Return the (X, Y) coordinate for the center point of the cell that contains the specified text.  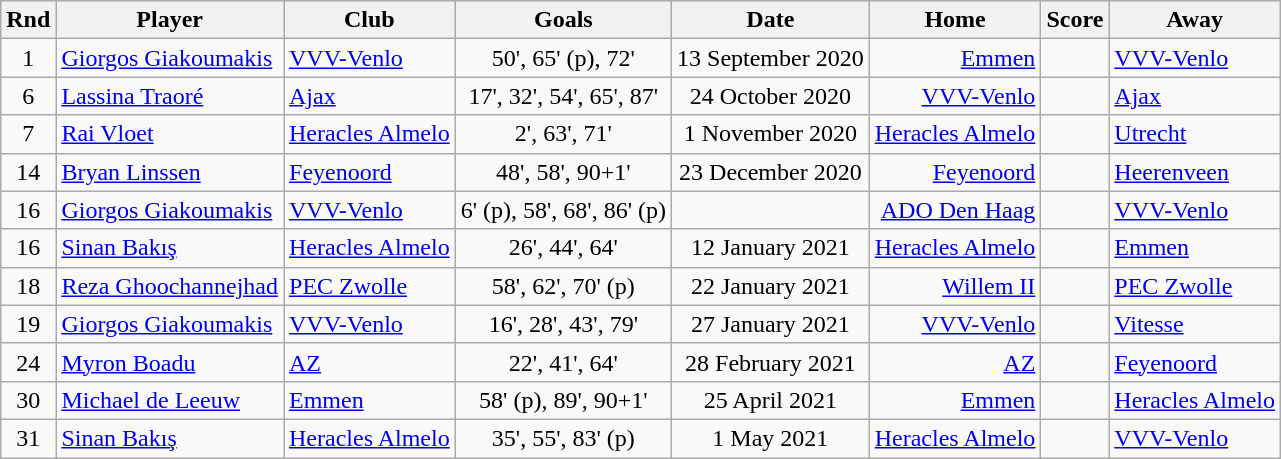
17', 32', 54', 65', 87' (563, 96)
28 February 2021 (771, 362)
19 (28, 324)
Willem II (955, 286)
Myron Boadu (170, 362)
1 (28, 58)
16', 28', 43', 79' (563, 324)
2', 63', 71' (563, 134)
58', 62', 70' (p) (563, 286)
Club (370, 20)
30 (28, 400)
1 May 2021 (771, 438)
Vitesse (1195, 324)
Reza Ghoochannejhad (170, 286)
Lassina Traoré (170, 96)
Score (1075, 20)
6' (p), 58', 68', 86' (p) (563, 210)
26', 44', 64' (563, 248)
Rnd (28, 20)
24 (28, 362)
35', 55', 83' (p) (563, 438)
ADO Den Haag (955, 210)
Goals (563, 20)
12 January 2021 (771, 248)
Heerenveen (1195, 172)
Home (955, 20)
22 January 2021 (771, 286)
23 December 2020 (771, 172)
Michael de Leeuw (170, 400)
Date (771, 20)
27 January 2021 (771, 324)
Player (170, 20)
Utrecht (1195, 134)
25 April 2021 (771, 400)
6 (28, 96)
14 (28, 172)
24 October 2020 (771, 96)
1 November 2020 (771, 134)
Bryan Linssen (170, 172)
Away (1195, 20)
50', 65' (p), 72' (563, 58)
18 (28, 286)
22', 41', 64' (563, 362)
13 September 2020 (771, 58)
Rai Vloet (170, 134)
31 (28, 438)
48', 58', 90+1' (563, 172)
58' (p), 89', 90+1' (563, 400)
7 (28, 134)
